Search for the cell housing the specified text and yield its [X, Y] center coordinate. 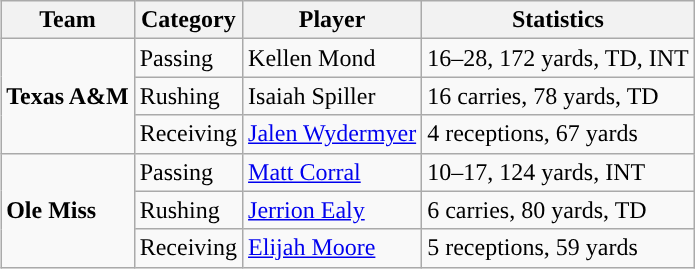
Ole Miss [68, 210]
16 carries, 78 yards, TD [558, 96]
Elijah Moore [332, 248]
Texas A&M [68, 96]
6 carries, 80 yards, TD [558, 210]
4 receptions, 67 yards [558, 134]
10–17, 124 yards, INT [558, 172]
Statistics [558, 20]
Player [332, 20]
Category [188, 20]
Kellen Mond [332, 58]
16–28, 172 yards, TD, INT [558, 58]
Jerrion Ealy [332, 210]
Team [68, 20]
Jalen Wydermyer [332, 134]
Isaiah Spiller [332, 96]
5 receptions, 59 yards [558, 248]
Matt Corral [332, 172]
